Scan for the cell matching the given text and deliver its (x, y) coordinate at center. 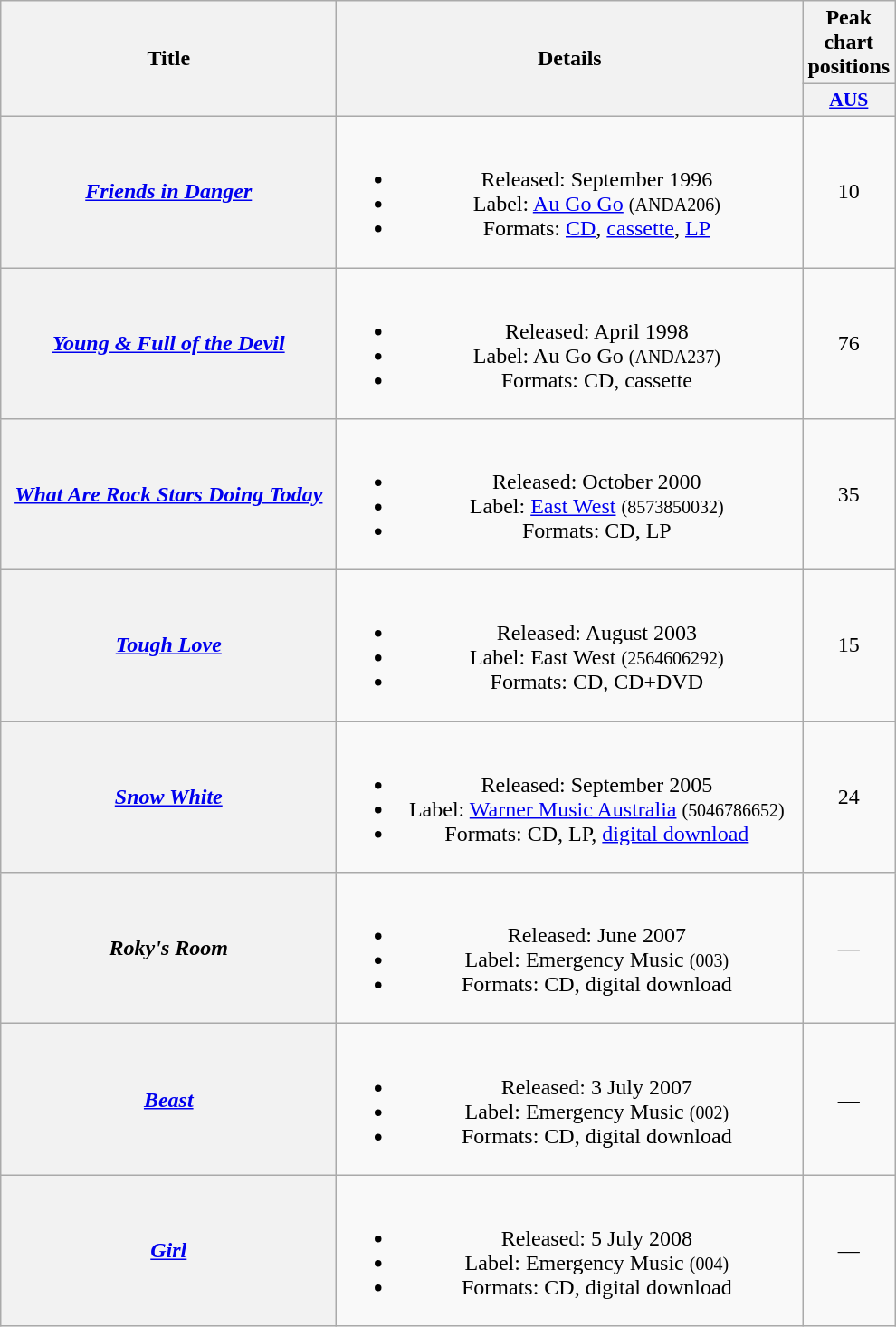
Details (570, 59)
What Are Rock Stars Doing Today (168, 494)
Young & Full of the Devil (168, 344)
Released: April 1998Label: Au Go Go (ANDA237)Formats: CD, cassette (570, 344)
Released: September 2005Label: Warner Music Australia (5046786652)Formats: CD, LP, digital download (570, 797)
Released: 5 July 2008Label: Emergency Music (004)Formats: CD, digital download (570, 1251)
Girl (168, 1251)
Beast (168, 1099)
Tough Love (168, 646)
Title (168, 59)
Roky's Room (168, 949)
76 (849, 344)
Released: 3 July 2007Label: Emergency Music (002)Formats: CD, digital download (570, 1099)
24 (849, 797)
Friends in Danger (168, 192)
Released: October 2000Label: East West (8573850032)Formats: CD, LP (570, 494)
Released: August 2003Label: East West (2564606292)Formats: CD, CD+DVD (570, 646)
Released: September 1996Label: Au Go Go (ANDA206)Formats: CD, cassette, LP (570, 192)
AUS (849, 100)
15 (849, 646)
35 (849, 494)
Peak chart positions (849, 43)
Released: June 2007Label: Emergency Music (003)Formats: CD, digital download (570, 949)
Snow White (168, 797)
10 (849, 192)
